Pinpoint the cell where the given text exists, returning its [x, y] midpoint coordinate. 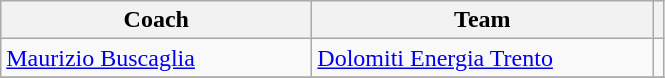
Team [482, 20]
Dolomiti Energia Trento [482, 58]
Coach [156, 20]
Maurizio Buscaglia [156, 58]
